Capture the cell that displays the provided text and extract its (x, y) central coordinate. 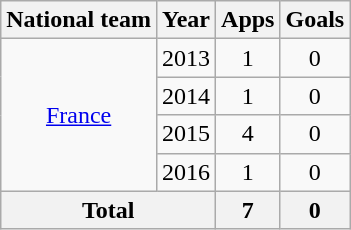
National team (79, 20)
Apps (248, 20)
2016 (186, 172)
Year (186, 20)
France (79, 115)
Goals (315, 20)
7 (248, 210)
4 (248, 134)
Total (108, 210)
2014 (186, 96)
2013 (186, 58)
2015 (186, 134)
